Return the [X, Y] coordinate for the center point of the cell that contains the specified text.  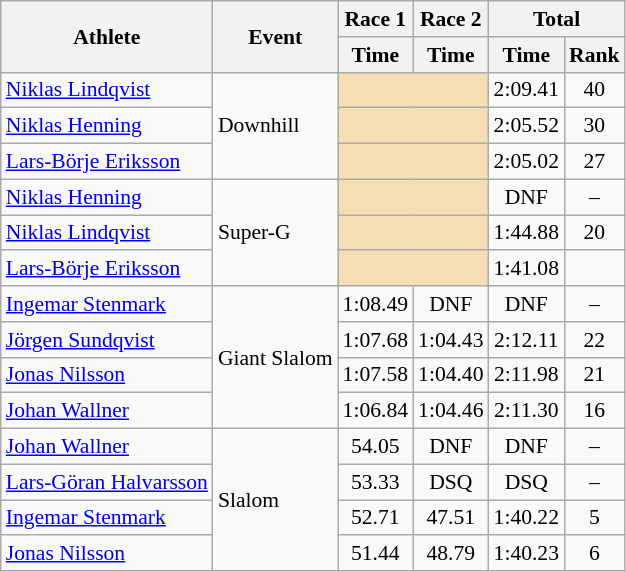
Race 2 [450, 19]
27 [594, 162]
Giant Slalom [276, 357]
Total [557, 19]
2:05.02 [526, 162]
1:08.49 [376, 304]
40 [594, 90]
Super-G [276, 232]
Slalom [276, 500]
Event [276, 36]
Rank [594, 55]
52.71 [376, 518]
5 [594, 518]
20 [594, 233]
22 [594, 340]
Athlete [107, 36]
Downhill [276, 126]
Race 1 [376, 19]
2:12.11 [526, 340]
47.51 [450, 518]
Jörgen Sundqvist [107, 340]
16 [594, 411]
2:11.30 [526, 411]
6 [594, 554]
1:41.08 [526, 269]
2:11.98 [526, 375]
54.05 [376, 447]
1:06.84 [376, 411]
1:04.40 [450, 375]
30 [594, 126]
1:07.58 [376, 375]
2:05.52 [526, 126]
51.44 [376, 554]
1:07.68 [376, 340]
1:40.22 [526, 518]
1:44.88 [526, 233]
53.33 [376, 482]
1:40.23 [526, 554]
48.79 [450, 554]
1:04.43 [450, 340]
Lars-Göran Halvarsson [107, 482]
2:09.41 [526, 90]
1:04.46 [450, 411]
21 [594, 375]
